For the text-containing cell, return its midpoint in (X, Y) coordinate format. 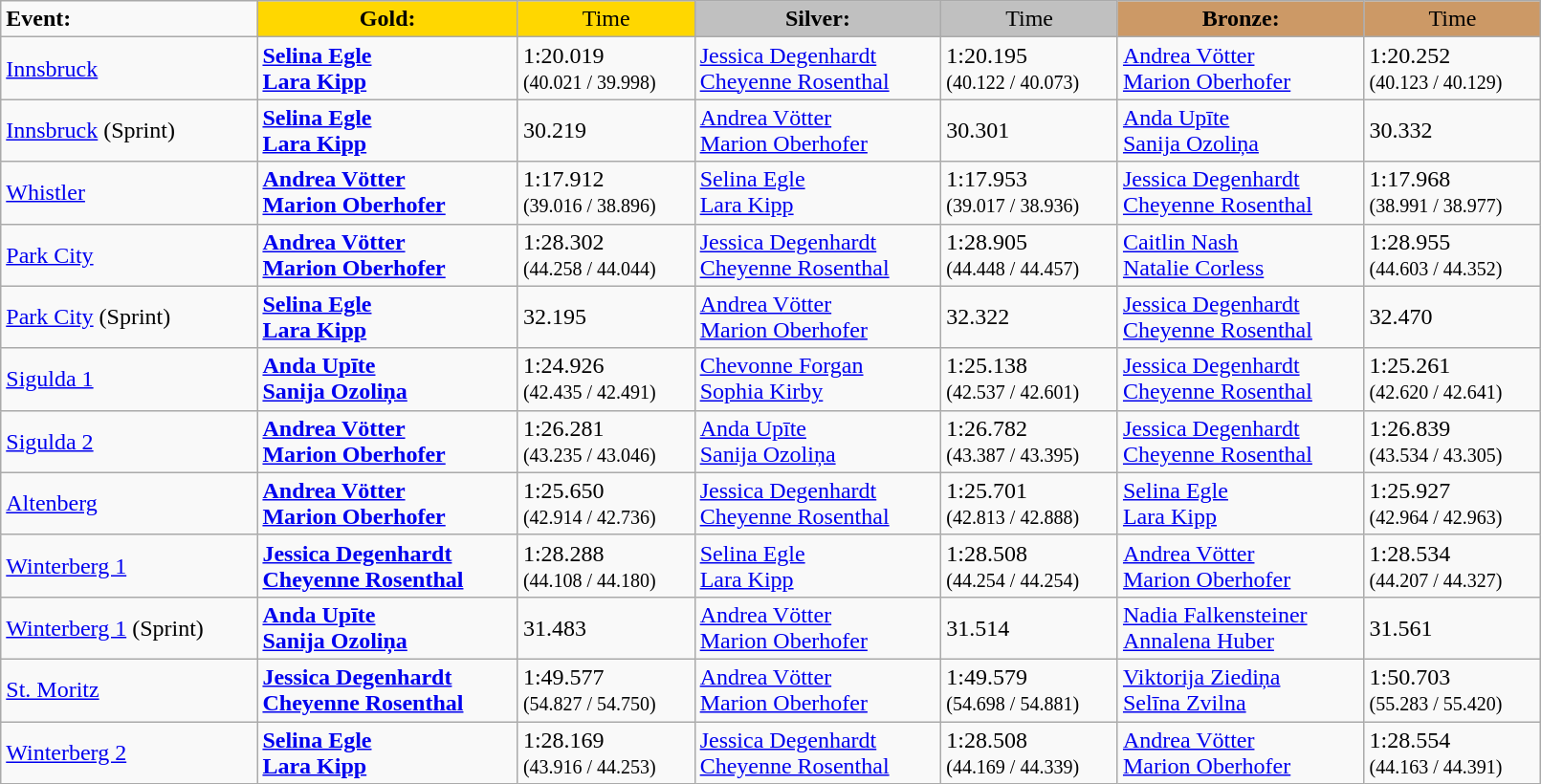
1:25.261(42.620 / 42.641) (1452, 379)
1:17.968(38.991 / 38.977) (1452, 193)
1:28.508(44.169 / 44.339) (1029, 751)
Innsbruck (Sprint) (129, 130)
1:49.579(54.698 / 54.881) (1029, 690)
1:28.302(44.258 / 44.044) (606, 254)
1:20.019(40.021 / 39.998) (606, 69)
1:50.703(55.283 / 55.420) (1452, 690)
Sigulda 1 (129, 379)
Winterberg 1 (129, 566)
1:26.281(43.235 / 43.046) (606, 442)
1:28.905(44.448 / 44.457) (1029, 254)
32.322 (1029, 317)
1:28.169(43.916 / 44.253) (606, 751)
1:24.926(42.435 / 42.491) (606, 379)
Viktorija ZiediņaSelīna Zvilna (1241, 690)
Park City (129, 254)
Winterberg 2 (129, 751)
1:26.782(43.387 / 43.395) (1029, 442)
1:28.288(44.108 / 44.180) (606, 566)
1:25.927(42.964 / 42.963) (1452, 503)
St. Moritz (129, 690)
Park City (Sprint) (129, 317)
1:28.534(44.207 / 44.327) (1452, 566)
1:26.839(43.534 / 43.305) (1452, 442)
1:25.650(42.914 / 42.736) (606, 503)
1:20.195(40.122 / 40.073) (1029, 69)
1:20.252(40.123 / 40.129) (1452, 69)
1:17.953(39.017 / 38.936) (1029, 193)
32.195 (606, 317)
31.561 (1452, 627)
32.470 (1452, 317)
1:25.138(42.537 / 42.601) (1029, 379)
Winterberg 1 (Sprint) (129, 627)
Nadia FalkensteinerAnnalena Huber (1241, 627)
1:28.554(44.163 / 44.391) (1452, 751)
Gold: (387, 19)
1:25.701(42.813 / 42.888) (1029, 503)
Chevonne ForganSophia Kirby (818, 379)
Bronze: (1241, 19)
30.219 (606, 130)
1:17.912(39.016 / 38.896) (606, 193)
Altenberg (129, 503)
Silver: (818, 19)
Sigulda 2 (129, 442)
Event: (129, 19)
1:28.955(44.603 / 44.352) (1452, 254)
31.483 (606, 627)
30.332 (1452, 130)
1:28.508(44.254 / 44.254) (1029, 566)
1:49.577(54.827 / 54.750) (606, 690)
Innsbruck (129, 69)
Whistler (129, 193)
Caitlin NashNatalie Corless (1241, 254)
30.301 (1029, 130)
31.514 (1029, 627)
